Identify which cell holds the provided text, then report its (X, Y) central coordinate. 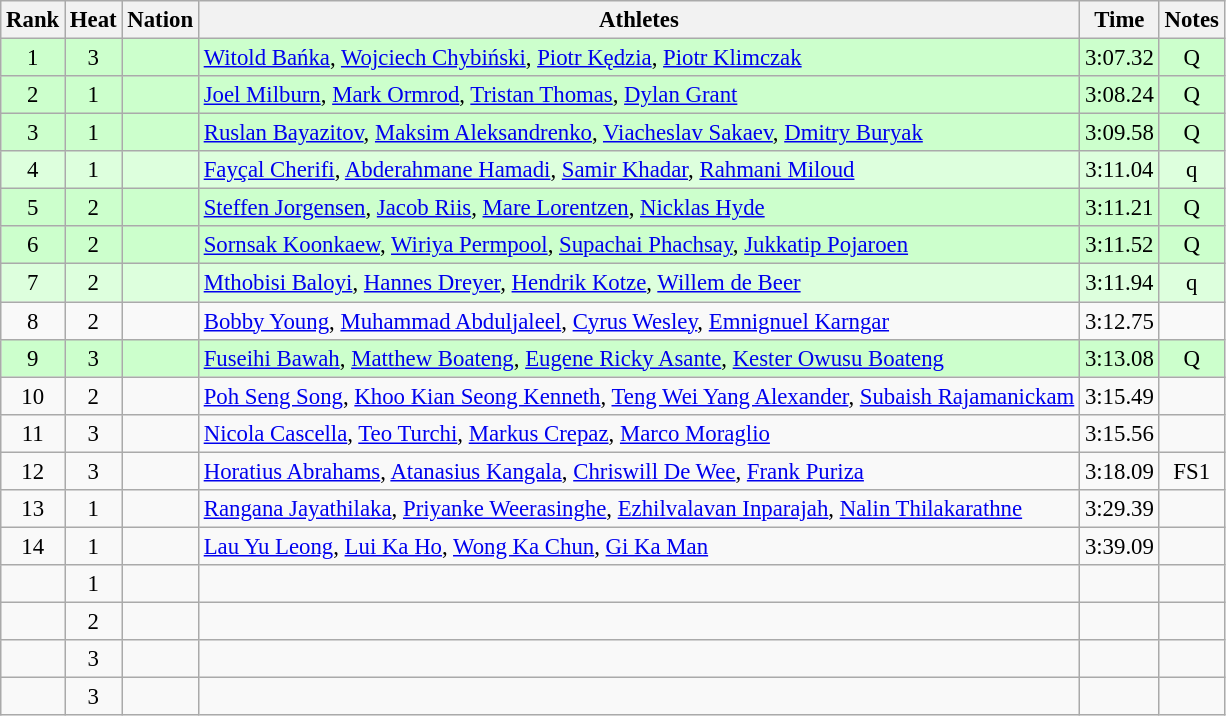
Fayçal Cherifi, Abderahmane Hamadi, Samir Khadar, Rahmani Miloud (638, 170)
Joel Milburn, Mark Ormrod, Tristan Thomas, Dylan Grant (638, 95)
Lau Yu Leong, Lui Ka Ho, Wong Ka Chun, Gi Ka Man (638, 546)
FS1 (1192, 471)
Athletes (638, 20)
Rangana Jayathilaka, Priyanke Weerasinghe, Ezhilvalavan Inparajah, Nalin Thilakarathne (638, 509)
13 (33, 509)
Poh Seng Song, Khoo Kian Seong Kenneth, Teng Wei Yang Alexander, Subaish Rajamanickam (638, 396)
Time (1120, 20)
5 (33, 208)
3:39.09 (1120, 546)
11 (33, 433)
3:07.32 (1120, 58)
3:15.49 (1120, 396)
4 (33, 170)
6 (33, 245)
3:11.52 (1120, 245)
Mthobisi Baloyi, Hannes Dreyer, Hendrik Kotze, Willem de Beer (638, 283)
3:11.21 (1120, 208)
3:12.75 (1120, 321)
3:11.94 (1120, 283)
3:13.08 (1120, 358)
7 (33, 283)
Witold Bańka, Wojciech Chybiński, Piotr Kędzia, Piotr Klimczak (638, 58)
3:11.04 (1120, 170)
12 (33, 471)
Horatius Abrahams, Atanasius Kangala, Chriswill De Wee, Frank Puriza (638, 471)
Steffen Jorgensen, Jacob Riis, Mare Lorentzen, Nicklas Hyde (638, 208)
Ruslan Bayazitov, Maksim Aleksandrenko, Viacheslav Sakaev, Dmitry Buryak (638, 133)
Nation (160, 20)
10 (33, 396)
3:09.58 (1120, 133)
8 (33, 321)
3:15.56 (1120, 433)
Rank (33, 20)
Bobby Young, Muhammad Abduljaleel, Cyrus Wesley, Emnignuel Karngar (638, 321)
3:29.39 (1120, 509)
Notes (1192, 20)
Nicola Cascella, Teo Turchi, Markus Crepaz, Marco Moraglio (638, 433)
Heat (94, 20)
9 (33, 358)
3:08.24 (1120, 95)
3:18.09 (1120, 471)
14 (33, 546)
Sornsak Koonkaew, Wiriya Permpool, Supachai Phachsay, Jukkatip Pojaroen (638, 245)
Fuseihi Bawah, Matthew Boateng, Eugene Ricky Asante, Kester Owusu Boateng (638, 358)
